Pinpoint the cell where the given text exists, returning its [x, y] midpoint coordinate. 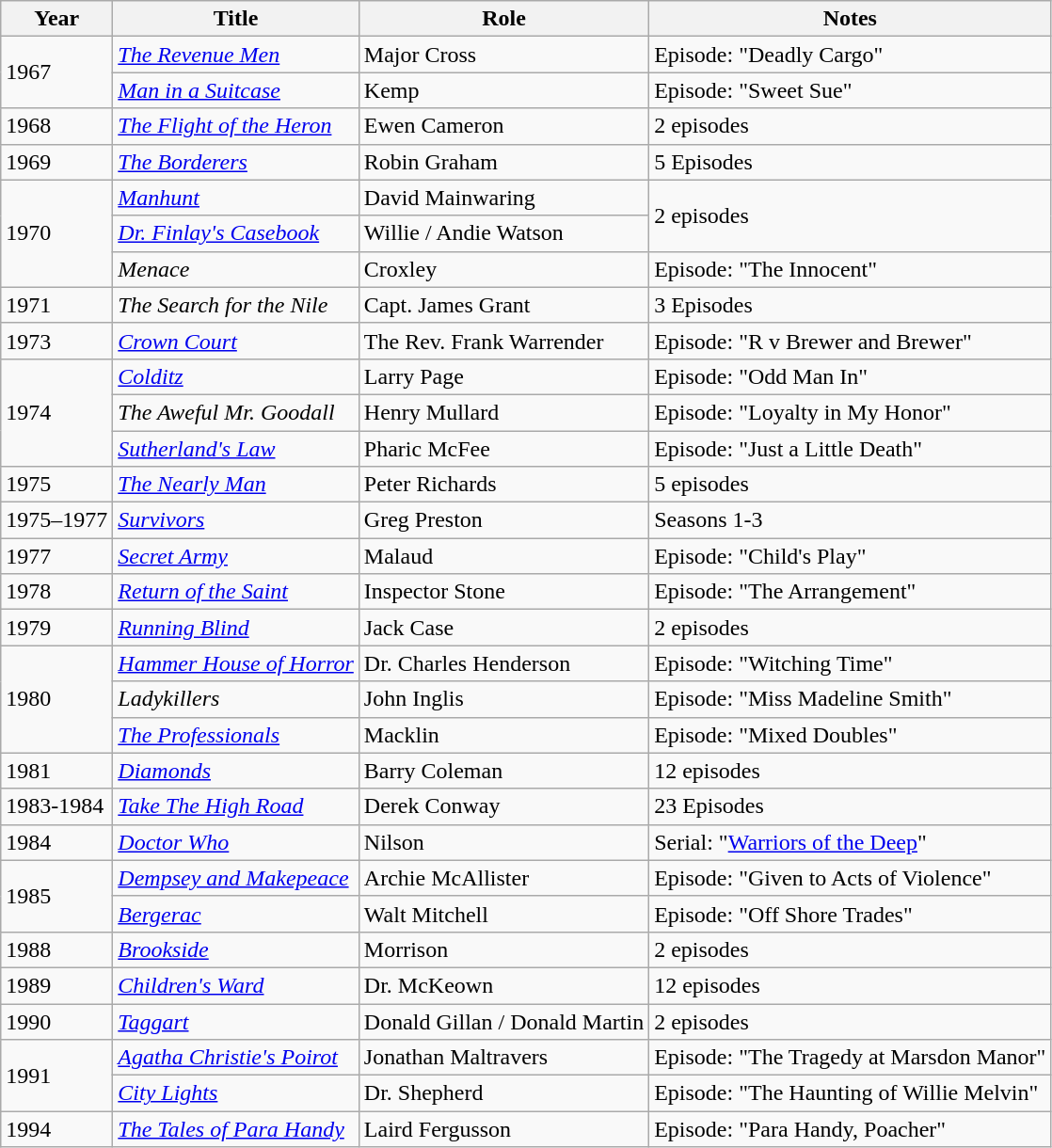
1973 [56, 341]
Episode: "Odd Man In" [851, 376]
1970 [56, 233]
Inspector Stone [503, 592]
Return of the Saint [236, 592]
The Search for the Nile [236, 305]
1971 [56, 305]
The Rev. Frank Warrender [503, 341]
Take The High Road [236, 806]
Laird Fergusson [503, 1129]
Year [56, 19]
Episode: "Mixed Doubles" [851, 735]
Barry Coleman [503, 771]
Episode: "Witching Time" [851, 663]
Ewen Cameron [503, 126]
1968 [56, 126]
1969 [56, 162]
1988 [56, 949]
Nilson [503, 842]
The Revenue Men [236, 55]
The Aweful Mr. Goodall [236, 412]
Episode: "Para Handy, Poacher" [851, 1129]
Peter Richards [503, 485]
The Tales of Para Handy [236, 1129]
Walt Mitchell [503, 914]
1989 [56, 985]
Dr. Shepherd [503, 1093]
Man in a Suitcase [236, 90]
1985 [56, 896]
Episode: "R v Brewer and Brewer" [851, 341]
The Borderers [236, 162]
1981 [56, 771]
1975 [56, 485]
Episode: "The Arrangement" [851, 592]
Secret Army [236, 556]
Episode: "Child's Play" [851, 556]
1980 [56, 699]
Bergerac [236, 914]
David Mainwaring [503, 198]
Larry Page [503, 376]
Crown Court [236, 341]
The Flight of the Heron [236, 126]
Manhunt [236, 198]
Malaud [503, 556]
Willie / Andie Watson [503, 233]
1984 [56, 842]
Pharic McFee [503, 449]
Taggart [236, 1021]
Survivors [236, 520]
5 Episodes [851, 162]
Agatha Christie's Poirot [236, 1058]
Episode: "The Innocent" [851, 269]
Ladykillers [236, 699]
Episode: "Miss Madeline Smith" [851, 699]
John Inglis [503, 699]
1974 [56, 412]
1967 [56, 72]
Running Blind [236, 628]
The Nearly Man [236, 485]
Donald Gillan / Donald Martin [503, 1021]
Archie McAllister [503, 878]
Robin Graham [503, 162]
Role [503, 19]
Hammer House of Horror [236, 663]
Doctor Who [236, 842]
Dr. Finlay's Casebook [236, 233]
Serial: "Warriors of the Deep" [851, 842]
Jonathan Maltravers [503, 1058]
Sutherland's Law [236, 449]
5 episodes [851, 485]
Notes [851, 19]
Jack Case [503, 628]
Episode: "The Tragedy at Marsdon Manor" [851, 1058]
City Lights [236, 1093]
Seasons 1-3 [851, 520]
Dr. Charles Henderson [503, 663]
1990 [56, 1021]
Title [236, 19]
Major Cross [503, 55]
1994 [56, 1129]
Menace [236, 269]
Morrison [503, 949]
Episode: "Just a Little Death" [851, 449]
3 Episodes [851, 305]
1979 [56, 628]
Croxley [503, 269]
Dr. McKeown [503, 985]
1991 [56, 1076]
Henry Mullard [503, 412]
Episode: "Off Shore Trades" [851, 914]
Children's Ward [236, 985]
Brookside [236, 949]
1983-1984 [56, 806]
Episode: "Sweet Sue" [851, 90]
1978 [56, 592]
Kemp [503, 90]
Colditz [236, 376]
Episode: "Given to Acts of Violence" [851, 878]
Greg Preston [503, 520]
Macklin [503, 735]
Capt. James Grant [503, 305]
Episode: "Deadly Cargo" [851, 55]
Episode: "The Haunting of Willie Melvin" [851, 1093]
23 Episodes [851, 806]
Episode: "Loyalty in My Honor" [851, 412]
1977 [56, 556]
The Professionals [236, 735]
1975–1977 [56, 520]
Dempsey and Makepeace [236, 878]
Derek Conway [503, 806]
Diamonds [236, 771]
